Extract the (X, Y) coordinate from the center of the cell holding the provided text.  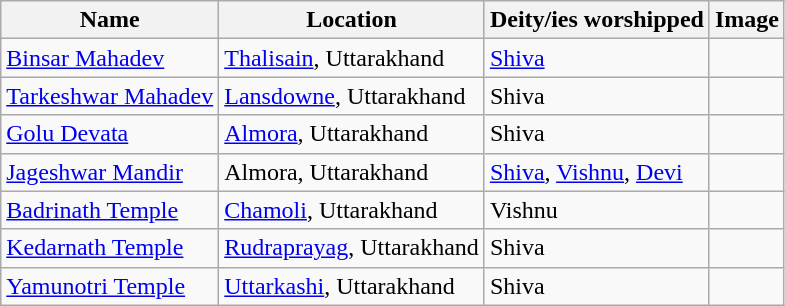
Rudraprayag, Uttarakhand (352, 248)
Location (352, 20)
Uttarkashi, Uttarakhand (352, 286)
Image (746, 20)
Badrinath Temple (110, 210)
Golu Devata (110, 134)
Tarkeshwar Mahadev (110, 96)
Kedarnath Temple (110, 248)
Name (110, 20)
Chamoli, Uttarakhand (352, 210)
Lansdowne, Uttarakhand (352, 96)
Deity/ies worshipped (596, 20)
Vishnu (596, 210)
Jageshwar Mandir (110, 172)
Shiva, Vishnu, Devi (596, 172)
Binsar Mahadev (110, 58)
Thalisain, Uttarakhand (352, 58)
Yamunotri Temple (110, 286)
